For the text-containing cell, return its midpoint in [x, y] coordinate format. 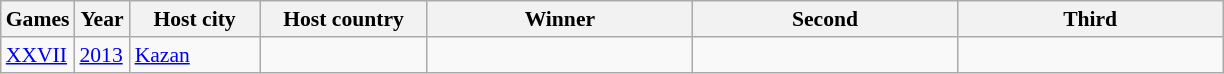
XXVII [38, 55]
Winner [560, 19]
Games [38, 19]
Host city [195, 19]
Third [1090, 19]
Second [824, 19]
Host country [344, 19]
Year [102, 19]
Kazan [195, 55]
2013 [102, 55]
